Provide the (X, Y) coordinate of the cell's center where the given text is located.  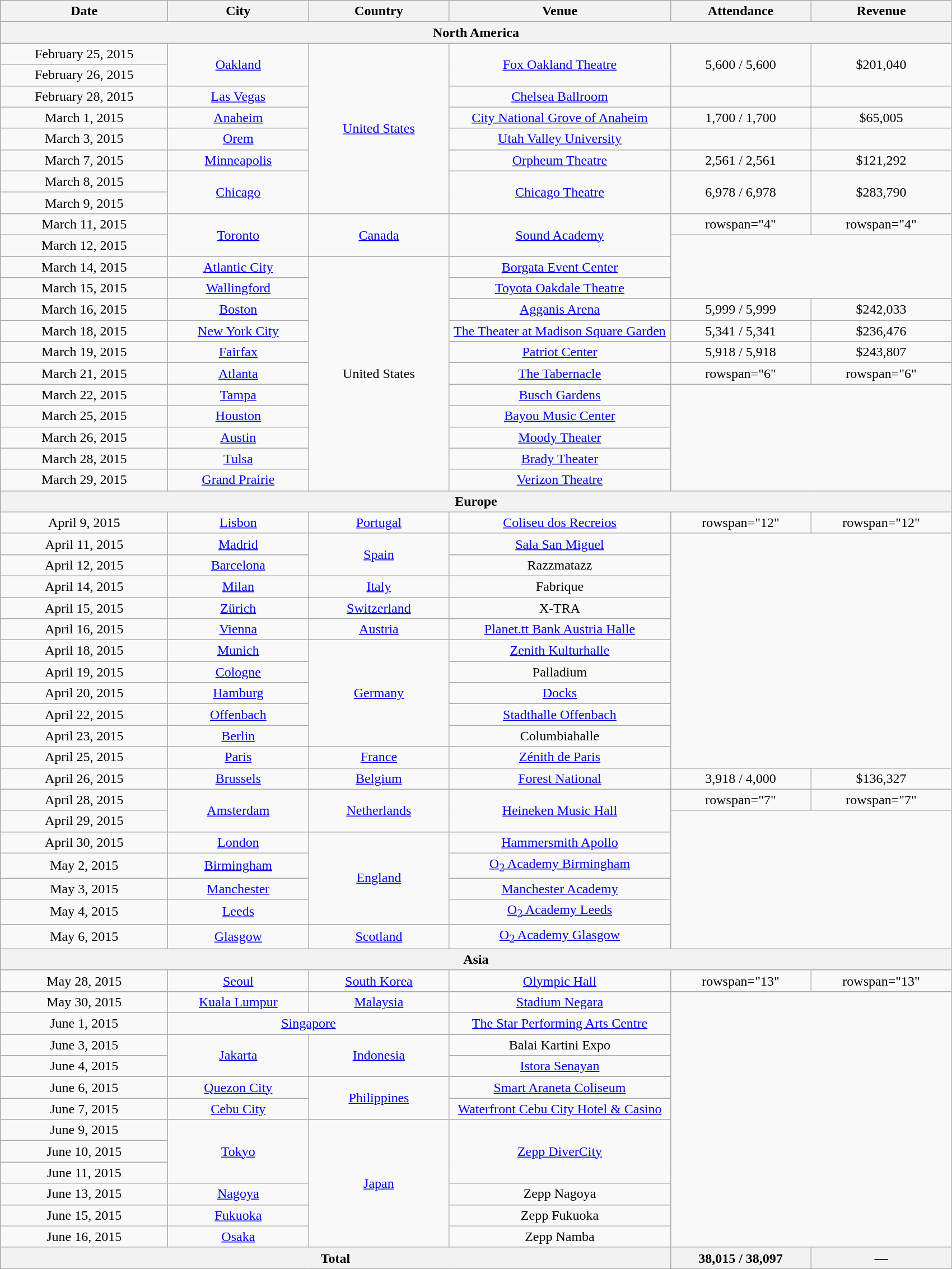
Country (379, 11)
March 9, 2015 (84, 203)
Europe (476, 501)
Amsterdam (239, 810)
6,978 / 6,978 (740, 192)
Patriot Center (560, 352)
$283,790 (881, 192)
Berlin (239, 736)
Olympic Hall (560, 981)
March 3, 2015 (84, 139)
May 3, 2015 (84, 889)
April 11, 2015 (84, 544)
Canada (379, 235)
Coliseu dos Recreios (560, 522)
Paris (239, 757)
March 16, 2015 (84, 310)
South Korea (379, 981)
England (379, 878)
Venue (560, 11)
April 18, 2015 (84, 651)
Tampa (239, 395)
Attendance (740, 11)
March 26, 2015 (84, 437)
Switzerland (379, 608)
$201,040 (881, 64)
June 16, 2015 (84, 1237)
Boston (239, 310)
Glasgow (239, 936)
$136,327 (881, 778)
April 22, 2015 (84, 715)
Zepp Fukuoka (560, 1215)
Vienna (239, 629)
Atlanta (239, 374)
Fukuoka (239, 1215)
Minneapolis (239, 160)
Zepp Nagoya (560, 1194)
Razzmatazz (560, 565)
Osaka (239, 1237)
Germany (379, 693)
March 22, 2015 (84, 395)
38,015 / 38,097 (740, 1258)
5,600 / 5,600 (740, 64)
$65,005 (881, 118)
Forest National (560, 778)
Quezon City (239, 1088)
June 11, 2015 (84, 1173)
May 2, 2015 (84, 865)
March 11, 2015 (84, 224)
Busch Gardens (560, 395)
Houston (239, 416)
March 19, 2015 (84, 352)
Total (335, 1258)
Munich (239, 651)
May 30, 2015 (84, 1002)
Stadthalle Offenbach (560, 715)
Zürich (239, 608)
Planet.tt Bank Austria Halle (560, 629)
February 28, 2015 (84, 96)
Toronto (239, 235)
Zepp DiverCity (560, 1151)
2,561 / 2,561 (740, 160)
Singapore (309, 1024)
3,918 / 4,000 (740, 778)
Indonesia (379, 1056)
March 1, 2015 (84, 118)
March 8, 2015 (84, 181)
Japan (379, 1183)
Philippines (379, 1098)
1,700 / 1,700 (740, 118)
June 4, 2015 (84, 1066)
March 28, 2015 (84, 459)
March 25, 2015 (84, 416)
Zepp Namba (560, 1237)
March 12, 2015 (84, 245)
April 20, 2015 (84, 693)
Belgium (379, 778)
April 15, 2015 (84, 608)
$121,292 (881, 160)
The Theater at Madison Square Garden (560, 331)
Anaheim (239, 118)
New York City (239, 331)
April 9, 2015 (84, 522)
Lisbon (239, 522)
France (379, 757)
Fabrique (560, 586)
April 30, 2015 (84, 842)
Birmingham (239, 865)
Orpheum Theatre (560, 160)
March 7, 2015 (84, 160)
April 14, 2015 (84, 586)
Netherlands (379, 810)
Borgata Event Center (560, 267)
Oakland (239, 64)
April 12, 2015 (84, 565)
O2 Academy Glasgow (560, 936)
Moody Theater (560, 437)
O2 Academy Birmingham (560, 865)
X-TRA (560, 608)
June 6, 2015 (84, 1088)
Fox Oakland Theatre (560, 64)
April 25, 2015 (84, 757)
Chicago Theatre (560, 192)
$242,033 (881, 310)
The Star Performing Arts Centre (560, 1024)
Istora Senayan (560, 1066)
Tulsa (239, 459)
March 18, 2015 (84, 331)
Balai Kartini Expo (560, 1045)
June 1, 2015 (84, 1024)
Nagoya (239, 1194)
May 28, 2015 (84, 981)
Tokyo (239, 1151)
Grand Prairie (239, 480)
June 15, 2015 (84, 1215)
June 10, 2015 (84, 1151)
5,918 / 5,918 (740, 352)
Las Vegas (239, 96)
5,999 / 5,999 (740, 310)
June 7, 2015 (84, 1109)
Revenue (881, 11)
Agganis Arena (560, 310)
Offenbach (239, 715)
North America (476, 32)
Stadium Negara (560, 1002)
London (239, 842)
April 23, 2015 (84, 736)
February 25, 2015 (84, 54)
March 15, 2015 (84, 288)
Leeds (239, 912)
Manchester (239, 889)
Madrid (239, 544)
Brady Theater (560, 459)
Spain (379, 554)
Wallingford (239, 288)
June 13, 2015 (84, 1194)
City National Grove of Anaheim (560, 118)
Toyota Oakdale Theatre (560, 288)
Asia (476, 959)
May 4, 2015 (84, 912)
Milan (239, 586)
Fairfax (239, 352)
Utah Valley University (560, 139)
Manchester Academy (560, 889)
Date (84, 11)
Chicago (239, 192)
City (239, 11)
Brussels (239, 778)
5,341 / 5,341 (740, 331)
May 6, 2015 (84, 936)
Docks (560, 693)
April 28, 2015 (84, 800)
April 19, 2015 (84, 672)
April 16, 2015 (84, 629)
Verizon Theatre (560, 480)
Zénith de Paris (560, 757)
Cologne (239, 672)
Chelsea Ballroom (560, 96)
— (881, 1258)
Sound Academy (560, 235)
March 21, 2015 (84, 374)
Palladium (560, 672)
Austin (239, 437)
March 14, 2015 (84, 267)
Seoul (239, 981)
March 29, 2015 (84, 480)
Italy (379, 586)
Barcelona (239, 565)
Smart Araneta Coliseum (560, 1088)
Sala San Miguel (560, 544)
June 3, 2015 (84, 1045)
Bayou Music Center (560, 416)
Austria (379, 629)
The Tabernacle (560, 374)
Waterfront Cebu City Hotel & Casino (560, 1109)
Cebu City (239, 1109)
April 29, 2015 (84, 821)
April 26, 2015 (84, 778)
Atlantic City (239, 267)
Jakarta (239, 1056)
Hammersmith Apollo (560, 842)
Heineken Music Hall (560, 810)
Zenith Kulturhalle (560, 651)
June 9, 2015 (84, 1130)
February 26, 2015 (84, 75)
Malaysia (379, 1002)
O2 Academy Leeds (560, 912)
$243,807 (881, 352)
Columbiahalle (560, 736)
Hamburg (239, 693)
Orem (239, 139)
Kuala Lumpur (239, 1002)
Scotland (379, 936)
Portugal (379, 522)
$236,476 (881, 331)
